Output the [x, y] coordinate of the center of the cell containing the given text.  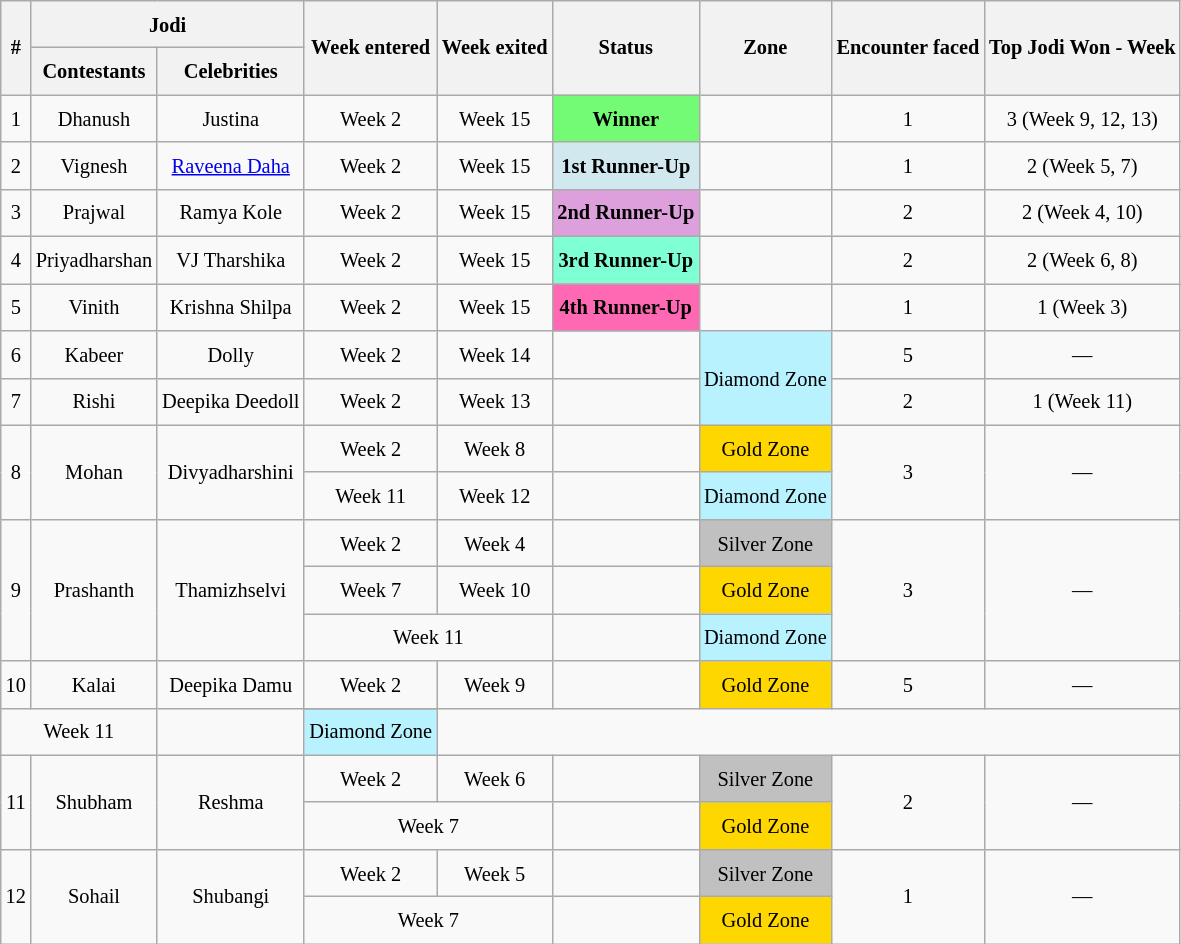
Status [626, 47]
Celebrities [230, 72]
Week 14 [495, 354]
Shubham [94, 802]
Week 9 [495, 684]
Vinith [94, 306]
Kalai [94, 684]
2 (Week 4, 10) [1082, 212]
Prashanth [94, 590]
2 (Week 6, 8) [1082, 260]
Sohail [94, 896]
3 (Week 9, 12, 13) [1082, 118]
Krishna Shilpa [230, 306]
Raveena Daha [230, 166]
6 [16, 354]
Week 5 [495, 872]
7 [16, 402]
4th Runner-Up [626, 306]
Ramya Kole [230, 212]
Prajwal [94, 212]
8 [16, 472]
Rishi [94, 402]
Top Jodi Won - Week [1082, 47]
Week exited [495, 47]
1 (Week 11) [1082, 402]
Jodi [168, 24]
Reshma [230, 802]
# [16, 47]
10 [16, 684]
Mohan [94, 472]
Encounter faced [908, 47]
9 [16, 590]
Week 8 [495, 448]
Week 10 [495, 590]
Vignesh [94, 166]
11 [16, 802]
Week 12 [495, 496]
1st Runner-Up [626, 166]
4 [16, 260]
3rd Runner-Up [626, 260]
Week 6 [495, 778]
Justina [230, 118]
Dolly [230, 354]
2nd Runner-Up [626, 212]
Deepika Damu [230, 684]
Contestants [94, 72]
Dhanush [94, 118]
Winner [626, 118]
1 (Week 3) [1082, 306]
VJ Tharshika [230, 260]
Divyadharshini [230, 472]
Zone [766, 47]
2 (Week 5, 7) [1082, 166]
Week 4 [495, 542]
Week entered [370, 47]
Deepika Deedoll [230, 402]
Kabeer [94, 354]
Shubangi [230, 896]
Week 13 [495, 402]
Thamizhselvi [230, 590]
Priyadharshan [94, 260]
12 [16, 896]
